For the text-containing cell, return its midpoint in [x, y] coordinate format. 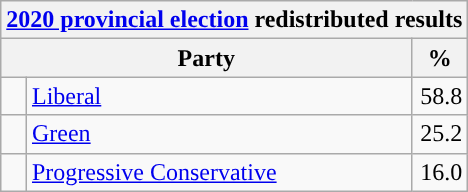
58.8 [440, 96]
% [440, 58]
16.0 [440, 172]
Party [206, 58]
Progressive Conservative [218, 172]
Green [218, 134]
Liberal [218, 96]
2020 provincial election redistributed results [234, 20]
25.2 [440, 134]
